Identify which cell holds the provided text, then report its [X, Y] central coordinate. 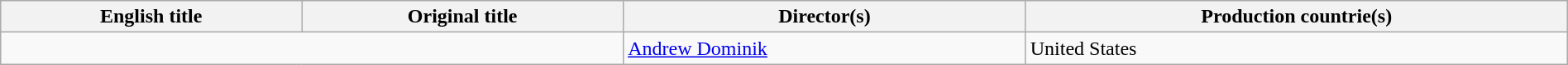
English title [151, 17]
Andrew Dominik [825, 48]
Original title [463, 17]
United States [1297, 48]
Production countrie(s) [1297, 17]
Director(s) [825, 17]
